Pinpoint the cell where the given text exists, returning its [X, Y] midpoint coordinate. 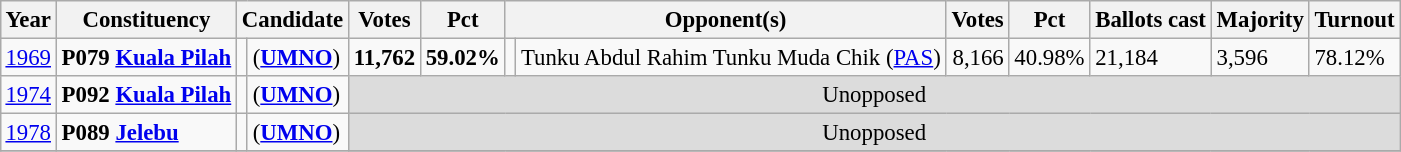
Constituency [146, 20]
Ballots cast [1150, 20]
1969 [28, 57]
11,762 [384, 57]
1978 [28, 133]
Turnout [1354, 20]
21,184 [1150, 57]
8,166 [978, 57]
78.12% [1354, 57]
P089 Jelebu [146, 133]
Year [28, 20]
3,596 [1260, 57]
P079 Kuala Pilah [146, 57]
Tunku Abdul Rahim Tunku Muda Chik (PAS) [731, 57]
Majority [1260, 20]
40.98% [1050, 57]
P092 Kuala Pilah [146, 95]
Candidate [293, 20]
59.02% [462, 57]
1974 [28, 95]
Opponent(s) [726, 20]
